Detect which cell encompasses the target text, then output its [x, y] center coordinate. 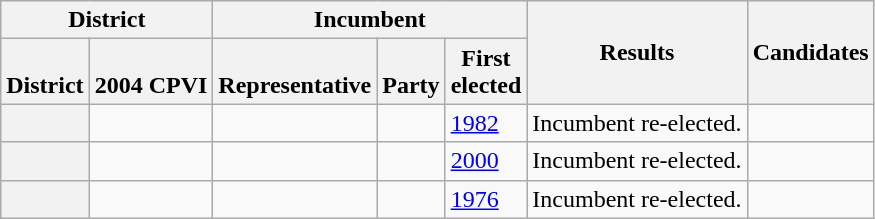
Candidates [810, 52]
Incumbent [370, 20]
2000 [486, 161]
Results [637, 52]
Firstelected [486, 72]
1976 [486, 199]
1982 [486, 123]
Representative [295, 72]
2004 CPVI [151, 72]
Party [411, 72]
